Search for the cell housing the specified text and yield its [X, Y] center coordinate. 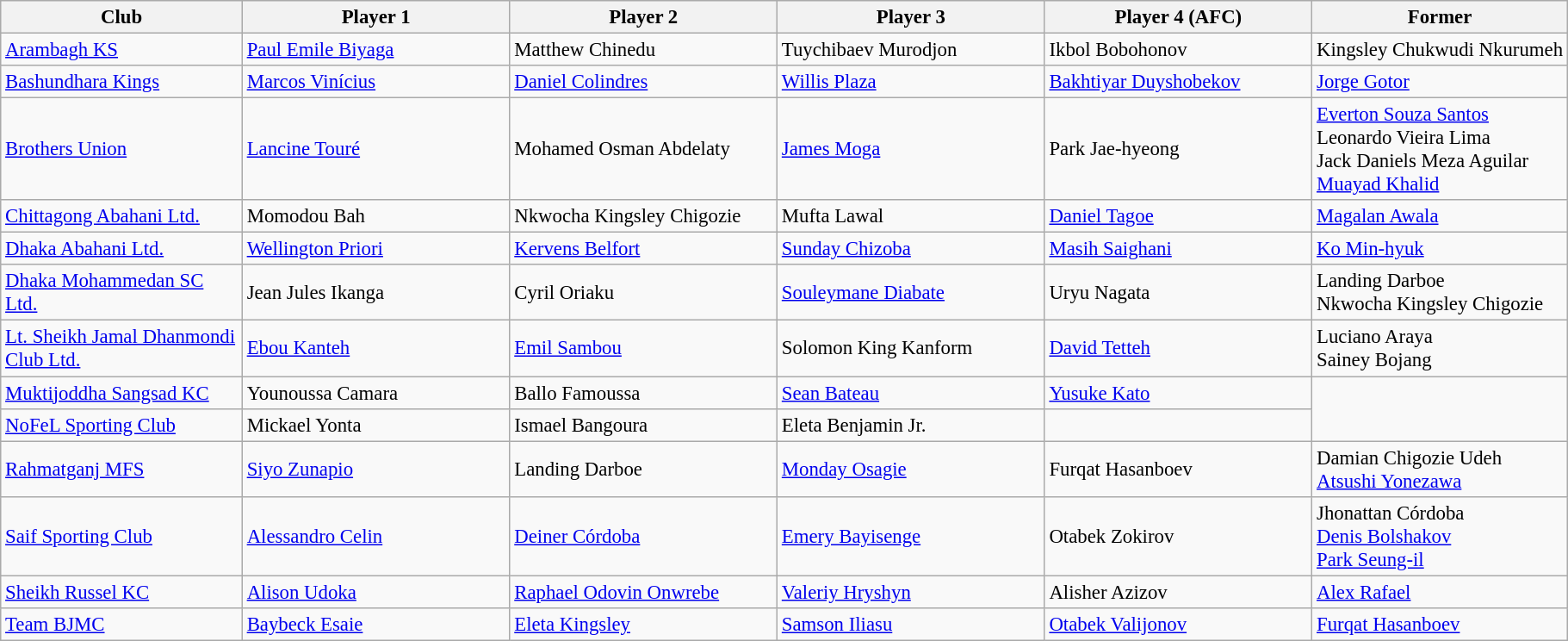
Landing Darboe Nkwocha Kingsley Chigozie [1440, 293]
Eleta Kingsley [644, 625]
Dhaka Mohammedan SC Ltd. [122, 293]
Landing Darboe [644, 469]
Raphael Odovin Onwrebe [644, 592]
Younoussa Camara [375, 393]
Tuychibaev Murodjon [911, 50]
Monday Osagie [911, 469]
Deiner Córdoba [644, 536]
Bakhtiyar Duyshobekov [1178, 82]
Mickael Yonta [375, 425]
Mohamed Osman Abdelaty [644, 150]
Emil Sambou [644, 348]
Matthew Chinedu [644, 50]
Alex Rafael [1440, 592]
David Tetteh [1178, 348]
Samson Iliasu [911, 625]
Lt. Sheikh Jamal Dhanmondi Club Ltd. [122, 348]
Alisher Azizov [1178, 592]
Saif Sporting Club [122, 536]
Magalan Awala [1440, 216]
Jorge Gotor [1440, 82]
Otabek Valijonov [1178, 625]
Nkwocha Kingsley Chigozie [644, 216]
Masih Saighani [1178, 249]
Player 3 [911, 17]
Valeriy Hryshyn [911, 592]
Luciano Araya Sainey Bojang [1440, 348]
Mufta Lawal [911, 216]
Damian Chigozie Udeh Atsushi Yonezawa [1440, 469]
Alessandro Celin [375, 536]
Team BJMC [122, 625]
Kervens Belfort [644, 249]
Player 2 [644, 17]
Rahmatganj MFS [122, 469]
Arambagh KS [122, 50]
Brothers Union [122, 150]
James Moga [911, 150]
Cyril Oriaku [644, 293]
Baybeck Esaie [375, 625]
Willis Plaza [911, 82]
Dhaka Abahani Ltd. [122, 249]
Daniel Colindres [644, 82]
Emery Bayisenge [911, 536]
Chittagong Abahani Ltd. [122, 216]
Jean Jules Ikanga [375, 293]
Kingsley Chukwudi Nkurumeh [1440, 50]
Player 4 (AFC) [1178, 17]
Ko Min-hyuk [1440, 249]
NoFeL Sporting Club [122, 425]
Daniel Tagoe [1178, 216]
Souleymane Diabate [911, 293]
Wellington Priori [375, 249]
Momodou Bah [375, 216]
Siyo Zunapio [375, 469]
Sean Bateau [911, 393]
Everton Souza Santos Leonardo Vieira Lima Jack Daniels Meza Aguilar Muayad Khalid [1440, 150]
Uryu Nagata [1178, 293]
Sheikh Russel KC [122, 592]
Marcos Vinícius [375, 82]
Ebou Kanteh [375, 348]
Ismael Bangoura [644, 425]
Paul Emile Biyaga [375, 50]
Former [1440, 17]
Ikbol Bobohonov [1178, 50]
Muktijoddha Sangsad KC [122, 393]
Lancine Touré [375, 150]
Jhonattan Córdoba Denis Bolshakov Park Seung-il [1440, 536]
Player 1 [375, 17]
Club [122, 17]
Ballo Famoussa [644, 393]
Yusuke Kato [1178, 393]
Sunday Chizoba [911, 249]
Bashundhara Kings [122, 82]
Otabek Zokirov [1178, 536]
Eleta Benjamin Jr. [911, 425]
Alison Udoka [375, 592]
Solomon King Kanform [911, 348]
Park Jae-hyeong [1178, 150]
